For the text-containing cell, return its midpoint in (x, y) coordinate format. 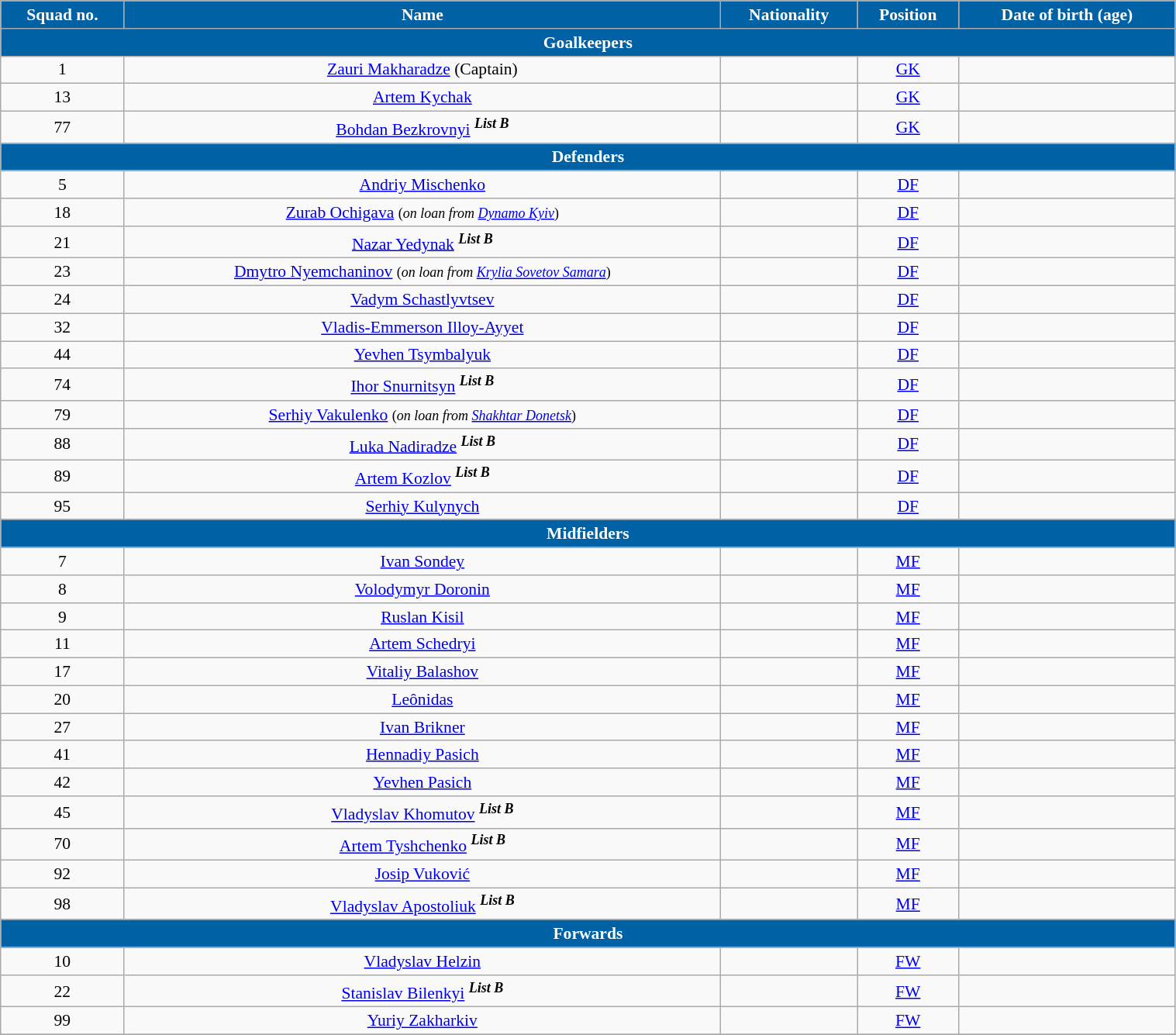
Vadym Schastlyvtsev (422, 300)
45 (62, 812)
Zauri Makharadze (Captain) (422, 70)
22 (62, 991)
17 (62, 672)
Dmytro Nyemchaninov (on loan from Krylia Sovetov Samara) (422, 272)
77 (62, 127)
9 (62, 617)
99 (62, 1021)
Bohdan Bezkrovnyi List B (422, 127)
Goalkeepers (588, 43)
98 (62, 904)
32 (62, 327)
95 (62, 506)
42 (62, 782)
Ihor Snurnitsyn List B (422, 385)
8 (62, 589)
21 (62, 242)
Date of birth (age) (1067, 15)
70 (62, 844)
20 (62, 700)
Defenders (588, 157)
Ruslan Kisil (422, 617)
Hennadiy Pasich (422, 755)
79 (62, 415)
Vladyslav Khomutov List B (422, 812)
Vitaliy Balashov (422, 672)
Forwards (588, 934)
44 (62, 355)
Yevhen Tsymbalyuk (422, 355)
Vladyslav Apostoliuk List B (422, 904)
Artem Tyshchenko List B (422, 844)
11 (62, 644)
Position (909, 15)
Volodymyr Doronin (422, 589)
10 (62, 961)
Yevhen Pasich (422, 782)
18 (62, 212)
Artem Kychak (422, 98)
Zurab Ochigava (on loan from Dynamo Kyiv) (422, 212)
5 (62, 185)
23 (62, 272)
89 (62, 476)
88 (62, 445)
Vladis-Emmerson Illoy-Ayyet (422, 327)
Ivan Sondey (422, 561)
1 (62, 70)
7 (62, 561)
Name (422, 15)
Squad no. (62, 15)
27 (62, 727)
13 (62, 98)
Yuriy Zakharkiv (422, 1021)
74 (62, 385)
Artem Kozlov List B (422, 476)
92 (62, 875)
Artem Schedryi (422, 644)
Serhiy Kulynych (422, 506)
Josip Vuković (422, 875)
Midfielders (588, 534)
Nationality (789, 15)
Leônidas (422, 700)
Luka Nadiradze List B (422, 445)
24 (62, 300)
Nazar Yedynak List B (422, 242)
Stanislav Bilenkyi List B (422, 991)
Serhiy Vakulenko (on loan from Shakhtar Donetsk) (422, 415)
Andriy Mischenko (422, 185)
Vladyslav Helzin (422, 961)
Ivan Brikner (422, 727)
41 (62, 755)
